Identify which cell holds the provided text, then report its [x, y] central coordinate. 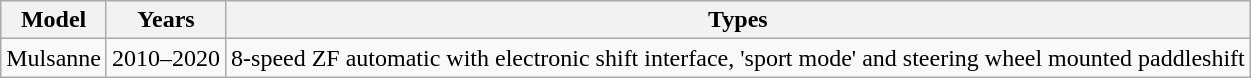
8-speed ZF automatic with electronic shift interface, 'sport mode' and steering wheel mounted paddleshift [738, 58]
Years [166, 20]
Model [54, 20]
2010–2020 [166, 58]
Types [738, 20]
Mulsanne [54, 58]
